Search for the cell housing the specified text and yield its (X, Y) center coordinate. 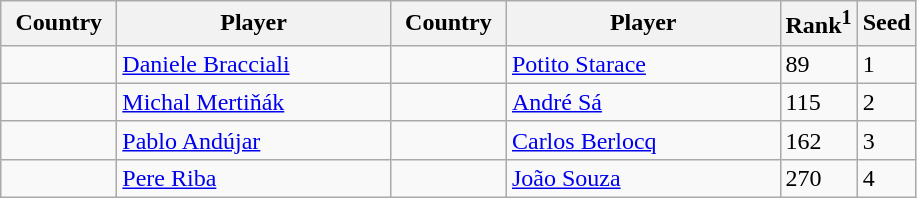
4 (886, 178)
Potito Starace (643, 64)
115 (818, 102)
Daniele Bracciali (254, 64)
1 (886, 64)
João Souza (643, 178)
Rank1 (818, 24)
Pere Riba (254, 178)
2 (886, 102)
Seed (886, 24)
89 (818, 64)
Carlos Berlocq (643, 140)
André Sá (643, 102)
Michal Mertiňák (254, 102)
270 (818, 178)
Pablo Andújar (254, 140)
3 (886, 140)
162 (818, 140)
